Scan for the cell matching the given text and deliver its [X, Y] coordinate at center. 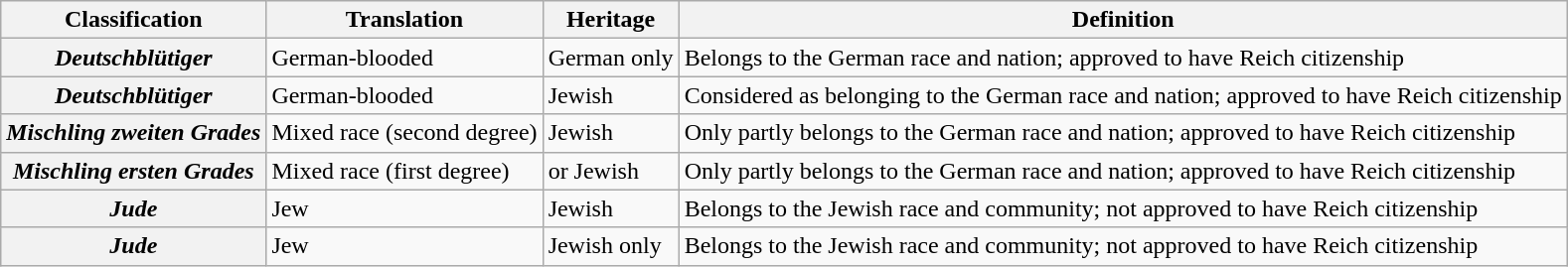
Mischling ersten Grades [133, 171]
Belongs to the German race and nation; approved to have Reich citizenship [1123, 58]
Considered as belonging to the German race and nation; approved to have Reich citizenship [1123, 95]
Jewish only [610, 246]
German only [610, 58]
Classification [133, 20]
Mischling zweiten Grades [133, 133]
Heritage [610, 20]
Definition [1123, 20]
or Jewish [610, 171]
Translation [404, 20]
Mixed race (second degree) [404, 133]
Mixed race (first degree) [404, 171]
